Detect which cell encompasses the target text, then output its (x, y) center coordinate. 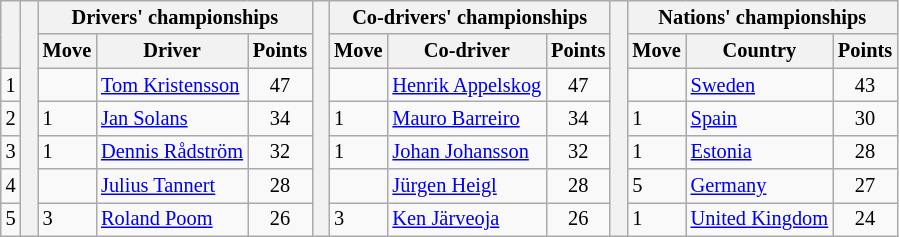
30 (865, 118)
Driver (172, 51)
4 (11, 186)
27 (865, 186)
Jürgen Heigl (468, 186)
43 (865, 85)
Henrik Appelskog (468, 85)
Sweden (760, 85)
24 (865, 219)
Johan Johansson (468, 152)
Tom Kristensson (172, 85)
Roland Poom (172, 219)
Jan Solans (172, 118)
2 (11, 118)
Germany (760, 186)
Drivers' championships (175, 17)
Co-driver (468, 51)
Estonia (760, 152)
Mauro Barreiro (468, 118)
Julius Tannert (172, 186)
Ken Järveoja (468, 219)
Dennis Rådström (172, 152)
United Kingdom (760, 219)
Nations' championships (762, 17)
Country (760, 51)
Spain (760, 118)
Co-drivers' championships (470, 17)
